Provide the (X, Y) coordinate of the cell's center where the given text is located.  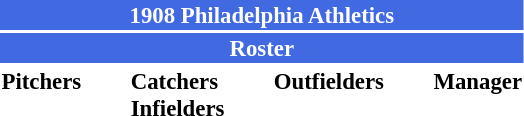
Roster (262, 48)
1908 Philadelphia Athletics (262, 15)
